From the cell containing the given text, extract its center point as (X, Y) coordinate. 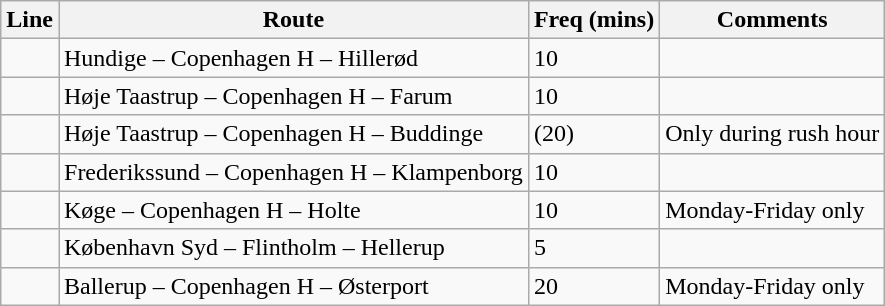
Høje Taastrup – Copenhagen H – Buddinge (293, 134)
Freq (mins) (594, 20)
Hundige – Copenhagen H – Hillerød (293, 58)
København Syd – Flintholm – Hellerup (293, 248)
Only during rush hour (772, 134)
Ballerup – Copenhagen H – Østerport (293, 286)
Line (30, 20)
Frederikssund – Copenhagen H – Klampenborg (293, 172)
5 (594, 248)
(20) (594, 134)
20 (594, 286)
Route (293, 20)
Høje Taastrup – Copenhagen H – Farum (293, 96)
Comments (772, 20)
Køge – Copenhagen H – Holte (293, 210)
